From the cell containing the given text, extract its center point as [x, y] coordinate. 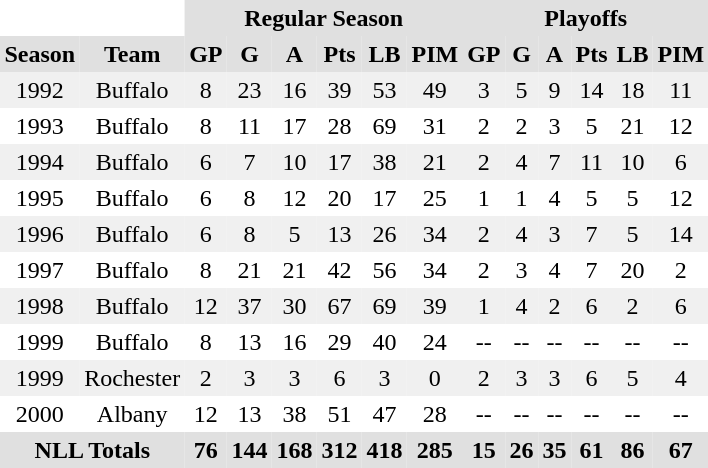
NLL Totals [92, 450]
15 [484, 450]
1997 [40, 270]
14 [592, 90]
144 [250, 450]
1996 [40, 234]
53 [384, 90]
1992 [40, 90]
9 [554, 90]
47 [384, 414]
418 [384, 450]
1998 [40, 306]
0 [435, 378]
42 [340, 270]
40 [384, 342]
285 [435, 450]
35 [554, 450]
1994 [40, 162]
1993 [40, 126]
Albany [132, 414]
Rochester [132, 378]
Regular Season [324, 18]
29 [340, 342]
56 [384, 270]
1995 [40, 198]
76 [206, 450]
67 [340, 306]
49 [435, 90]
2000 [40, 414]
Team [132, 54]
86 [632, 450]
312 [340, 450]
PIM [435, 54]
37 [250, 306]
24 [435, 342]
61 [592, 450]
31 [435, 126]
30 [294, 306]
23 [250, 90]
18 [632, 90]
25 [435, 198]
Season [40, 54]
168 [294, 450]
51 [340, 414]
